Locate the cell with the specified text and output its (X, Y) center coordinate. 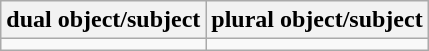
dual object/subject (104, 20)
plural object/subject (317, 20)
